Pinpoint the cell where the given text exists, returning its [x, y] midpoint coordinate. 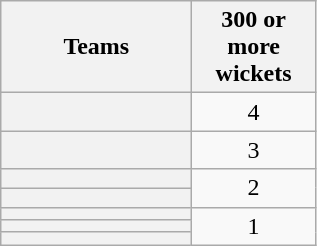
2 [254, 188]
4 [254, 112]
Teams [96, 47]
300 or more wickets [254, 47]
3 [254, 150]
1 [254, 226]
